Search for the cell housing the specified text and yield its (x, y) center coordinate. 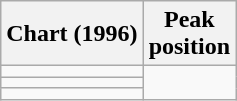
Chart (1996) (72, 34)
Peakposition (189, 34)
